Capture the cell that displays the provided text and extract its [X, Y] central coordinate. 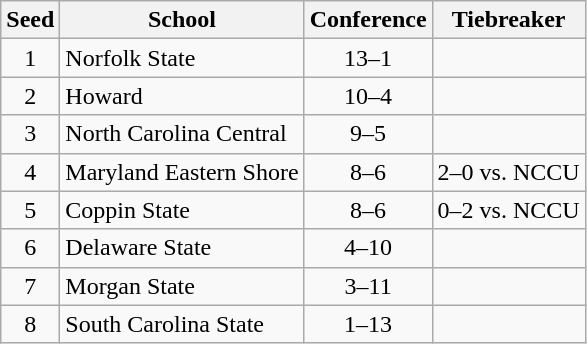
2 [30, 96]
Delaware State [182, 248]
9–5 [368, 134]
3 [30, 134]
4 [30, 172]
School [182, 20]
Norfolk State [182, 58]
Conference [368, 20]
4–10 [368, 248]
0–2 vs. NCCU [508, 210]
3–11 [368, 286]
1–13 [368, 324]
Tiebreaker [508, 20]
Seed [30, 20]
Howard [182, 96]
1 [30, 58]
5 [30, 210]
South Carolina State [182, 324]
Morgan State [182, 286]
7 [30, 286]
North Carolina Central [182, 134]
10–4 [368, 96]
Coppin State [182, 210]
Maryland Eastern Shore [182, 172]
2–0 vs. NCCU [508, 172]
13–1 [368, 58]
6 [30, 248]
8 [30, 324]
